Provide the (X, Y) coordinate of the cell's center where the given text is located.  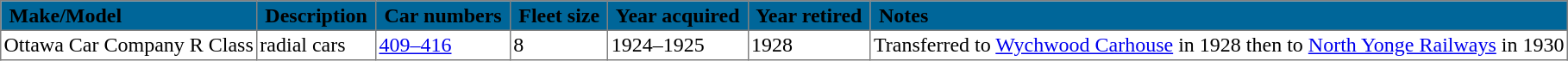
Fleet size (559, 15)
1928 (809, 45)
Car numbers (443, 15)
Notes (1219, 15)
Description (317, 15)
Ottawa Car Company R Class (129, 45)
Transferred to Wychwood Carhouse in 1928 then to North Yonge Railways in 1930 (1219, 45)
Year retired (809, 15)
1924–1925 (678, 45)
radial cars (317, 45)
409–416 (443, 45)
Make/Model (129, 15)
Year acquired (678, 15)
8 (559, 45)
